Scan for the cell matching the given text and deliver its (X, Y) coordinate at center. 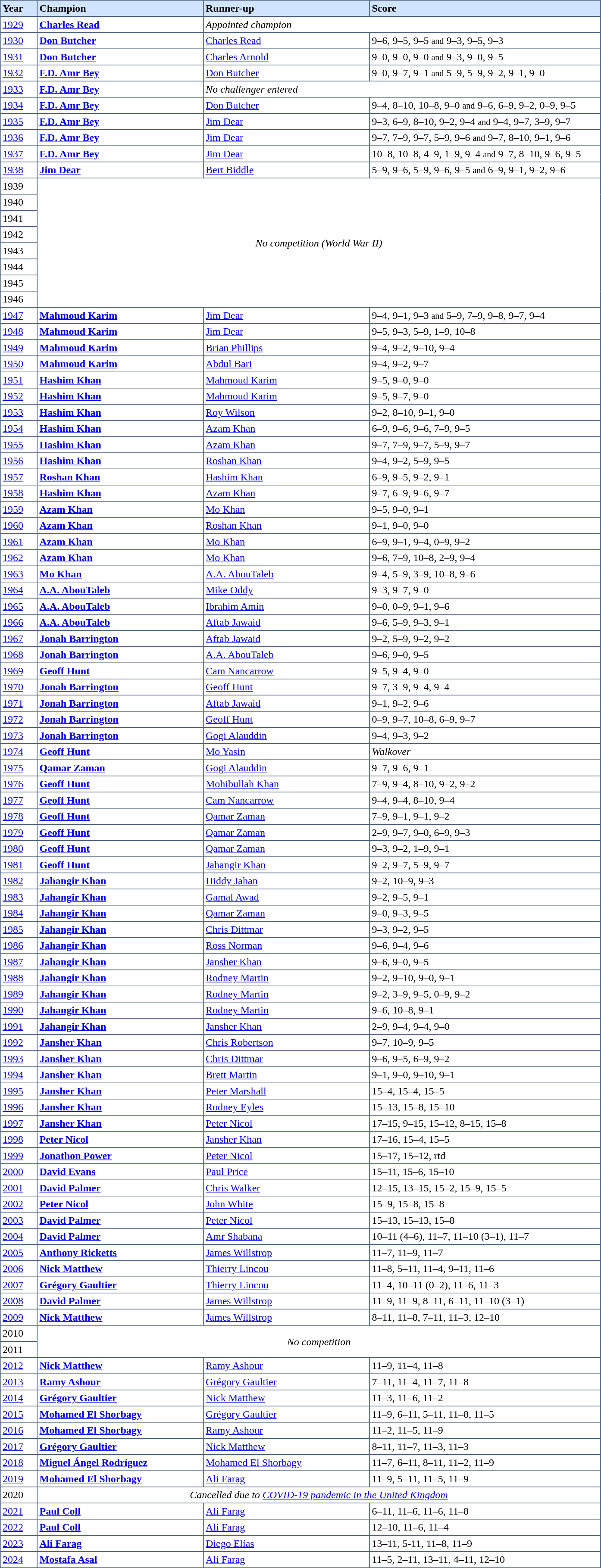
1989 (19, 994)
7–9, 9–4, 8–10, 9–2, 9–2 (485, 784)
No competition (World War II) (319, 243)
11–9, 6–11, 5–11, 11–8, 11–5 (485, 1414)
1997 (19, 1123)
1941 (19, 218)
6–9, 9–6, 9–6, 7–9, 9–5 (485, 429)
Champion (120, 9)
Runner-up (287, 9)
9–2, 8–10, 9–1, 9–0 (485, 412)
2002 (19, 1204)
15–9, 15–8, 15–8 (485, 1204)
Bert Biddle (287, 170)
9–3, 9–2, 9–5 (485, 929)
1964 (19, 590)
1934 (19, 106)
1984 (19, 913)
Mike Oddy (287, 590)
Walkover (485, 752)
Mohibullah Khan (287, 784)
Jonathon Power (120, 1156)
17–16, 15–4, 15–5 (485, 1140)
1949 (19, 348)
Gamal Awad (287, 897)
1976 (19, 784)
1990 (19, 1010)
1992 (19, 1043)
1947 (19, 315)
1965 (19, 606)
9–7, 6–9, 9–6, 9–7 (485, 493)
1971 (19, 703)
9–4, 9–2, 9–10, 9–4 (485, 348)
11–8, 5–11, 11–4, 9–11, 11–6 (485, 1269)
9–5, 9–7, 9–0 (485, 396)
9–2, 9–5, 9–1 (485, 897)
1998 (19, 1140)
1933 (19, 89)
2014 (19, 1398)
7–9, 9–1, 9–1, 9–2 (485, 817)
9–5, 9–4, 9–0 (485, 671)
No competition (319, 1342)
Chris Robertson (287, 1043)
2012 (19, 1366)
John White (287, 1204)
Diego Elías (287, 1543)
Cancelled due to COVID-19 pandemic in the United Kingdom (319, 1495)
9–6, 5–9, 9–3, 9–1 (485, 623)
9–6, 9–5, 9–5 and 9–3, 9–5, 9–3 (485, 41)
1932 (19, 73)
9–5, 9–0, 9–0 (485, 380)
9–5, 9–0, 9–1 (485, 509)
15–17, 15–12, rtd (485, 1156)
15–4, 15–4, 15–5 (485, 1091)
9–7, 7–9, 9–7, 5–9, 9–7 (485, 445)
1966 (19, 623)
9–4, 8–10, 10–8, 9–0 and 9–6, 6–9, 9–2, 0–9, 9–5 (485, 106)
1970 (19, 687)
12–15, 13–15, 15–2, 15–9, 15–5 (485, 1188)
11–9, 11–9, 8–11, 6–11, 11–10 (3–1) (485, 1301)
15–11, 15–6, 15–10 (485, 1172)
9–6, 7–9, 10–8, 2–9, 9–4 (485, 558)
2005 (19, 1253)
1975 (19, 768)
1936 (19, 138)
2019 (19, 1479)
1931 (19, 57)
1958 (19, 493)
8–11, 11–8, 7–11, 11–3, 12–10 (485, 1317)
1988 (19, 978)
1963 (19, 574)
11–9, 11–4, 11–8 (485, 1366)
1944 (19, 267)
1946 (19, 299)
2–9, 9–7, 9–0, 6–9, 9–3 (485, 832)
1955 (19, 445)
9–4, 9–2, 5–9, 9–5 (485, 461)
2021 (19, 1511)
8–11, 11–7, 11–3, 11–3 (485, 1446)
1968 (19, 655)
2006 (19, 1269)
1994 (19, 1075)
9–4, 9–4, 8–10, 9–4 (485, 800)
1969 (19, 671)
9–4, 9–3, 9–2 (485, 736)
9–6, 10–8, 9–1 (485, 1010)
Anthony Ricketts (120, 1253)
11–5, 2–11, 13–11, 4–11, 12–10 (485, 1560)
1967 (19, 639)
9–3, 6–9, 8–10, 9–2, 9–4 and 9–4, 9–7, 3–9, 9–7 (485, 122)
11–9, 5–11, 11–5, 11–9 (485, 1479)
Score (485, 9)
2009 (19, 1317)
1935 (19, 122)
1956 (19, 461)
11–7, 6–11, 8–11, 11–2, 11–9 (485, 1463)
Year (19, 9)
1954 (19, 429)
Brian Phillips (287, 348)
1960 (19, 526)
Hiddy Jahan (287, 881)
2003 (19, 1220)
13–11, 5-11, 11–8, 11–9 (485, 1543)
6–9, 9–5, 9–2, 9–1 (485, 477)
2013 (19, 1382)
1962 (19, 558)
1930 (19, 41)
1951 (19, 380)
2008 (19, 1301)
1987 (19, 962)
2001 (19, 1188)
1972 (19, 720)
1981 (19, 865)
9–7, 10–9, 9–5 (485, 1043)
1996 (19, 1107)
9–0, 0–9, 9–1, 9–6 (485, 606)
9–2, 9–7, 5–9, 9–7 (485, 865)
Amr Shabana (287, 1237)
1982 (19, 881)
9–4, 9–2, 9–7 (485, 364)
1985 (19, 929)
9–2, 3–9, 9–5, 0–9, 9–2 (485, 994)
9–7, 7–9, 9–7, 5–9, 9–6 and 9–7, 8–10, 9–1, 9–6 (485, 138)
10–8, 10–8, 4–9, 1–9, 9–4 and 9–7, 8–10, 9–6, 9–5 (485, 154)
Charles Arnold (287, 57)
1937 (19, 154)
1961 (19, 542)
1957 (19, 477)
9–3, 9–7, 9–0 (485, 590)
1959 (19, 509)
2004 (19, 1237)
9–3, 9–2, 1–9, 9–1 (485, 849)
No challenger entered (402, 89)
1952 (19, 396)
7–11, 11–4, 11–7, 11–8 (485, 1382)
1993 (19, 1059)
2024 (19, 1560)
Ibrahim Amin (287, 606)
Abdul Bari (287, 364)
Chris Walker (287, 1188)
15–13, 15–13, 15–8 (485, 1220)
2011 (19, 1350)
1942 (19, 235)
9–7, 3–9, 9–4, 9–4 (485, 687)
2007 (19, 1285)
1948 (19, 332)
2–9, 9–4, 9–4, 9–0 (485, 1026)
2017 (19, 1446)
9–4, 9–1, 9–3 and 5–9, 7–9, 9–8, 9–7, 9–4 (485, 315)
Rodney Eyles (287, 1107)
5–9, 9–6, 5–9, 9–6, 9–5 and 6–9, 9–1, 9–2, 9–6 (485, 170)
9–2, 9–10, 9–0, 9–1 (485, 978)
Appointed champion (402, 25)
1940 (19, 203)
Mo Yasin (287, 752)
11–2, 11–5, 11–9 (485, 1431)
1978 (19, 817)
1943 (19, 251)
9–0, 9–3, 9–5 (485, 913)
1939 (19, 186)
0–9, 9–7, 10–8, 6–9, 9–7 (485, 720)
1991 (19, 1026)
Miguel Ángel Rodríguez (120, 1463)
1977 (19, 800)
1938 (19, 170)
1979 (19, 832)
1973 (19, 736)
1983 (19, 897)
1953 (19, 412)
9–1, 9–0, 9–10, 9–1 (485, 1075)
15–13, 15–8, 15–10 (485, 1107)
Ross Norman (287, 946)
1986 (19, 946)
6–11, 11–6, 11–6, 11–8 (485, 1511)
9–2, 5–9, 9–2, 9–2 (485, 639)
9–6, 9–4, 9–6 (485, 946)
2015 (19, 1414)
2020 (19, 1495)
1929 (19, 25)
9–2, 10–9, 9–3 (485, 881)
1945 (19, 283)
9–1, 9–0, 9–0 (485, 526)
2016 (19, 1431)
1995 (19, 1091)
Mostafa Asal (120, 1560)
2023 (19, 1543)
11–7, 11–9, 11–7 (485, 1253)
1974 (19, 752)
9–5, 9–3, 5–9, 1–9, 10–8 (485, 332)
Paul Price (287, 1172)
9–6, 9–5, 6–9, 9–2 (485, 1059)
17–15, 9–15, 15–12, 8–15, 15–8 (485, 1123)
Brett Martin (287, 1075)
9–4, 5–9, 3–9, 10–8, 9–6 (485, 574)
David Evans (120, 1172)
12–10, 11–6, 11–4 (485, 1527)
1950 (19, 364)
Peter Marshall (287, 1091)
1980 (19, 849)
10–11 (4–6), 11–7, 11–10 (3–1), 11–7 (485, 1237)
2018 (19, 1463)
9–0, 9–0, 9–0 and 9–3, 9–0, 9–5 (485, 57)
9–1, 9–2, 9–6 (485, 703)
2022 (19, 1527)
2000 (19, 1172)
9–0, 9–7, 9–1 and 5–9, 5–9, 9–2, 9–1, 9–0 (485, 73)
11–3, 11–6, 11–2 (485, 1398)
2010 (19, 1334)
11–4, 10–11 (0–2), 11–6, 11–3 (485, 1285)
9–7, 9–6, 9–1 (485, 768)
Roy Wilson (287, 412)
1999 (19, 1156)
6–9, 9–1, 9–4, 0–9, 9–2 (485, 542)
